Capture the cell that displays the provided text and extract its (x, y) central coordinate. 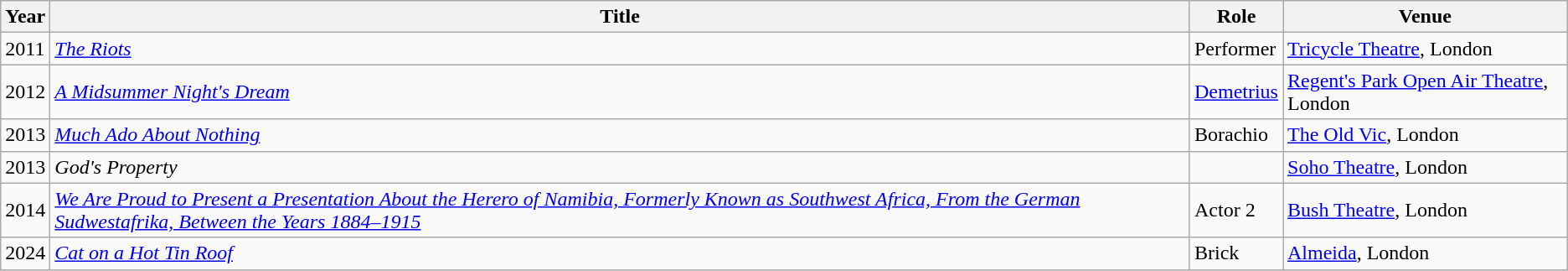
Title (620, 17)
Demetrius (1236, 92)
Venue (1426, 17)
Brick (1236, 253)
2024 (25, 253)
Performer (1236, 49)
God's Property (620, 167)
A Midsummer Night's Dream (620, 92)
Cat on a Hot Tin Roof (620, 253)
2014 (25, 210)
Soho Theatre, London (1426, 167)
2011 (25, 49)
Much Ado About Nothing (620, 135)
Role (1236, 17)
Tricycle Theatre, London (1426, 49)
2012 (25, 92)
The Riots (620, 49)
Year (25, 17)
Actor 2 (1236, 210)
Bush Theatre, London (1426, 210)
Borachio (1236, 135)
Regent's Park Open Air Theatre, London (1426, 92)
The Old Vic, London (1426, 135)
Almeida, London (1426, 253)
